Pinpoint the cell where the given text exists, returning its (x, y) midpoint coordinate. 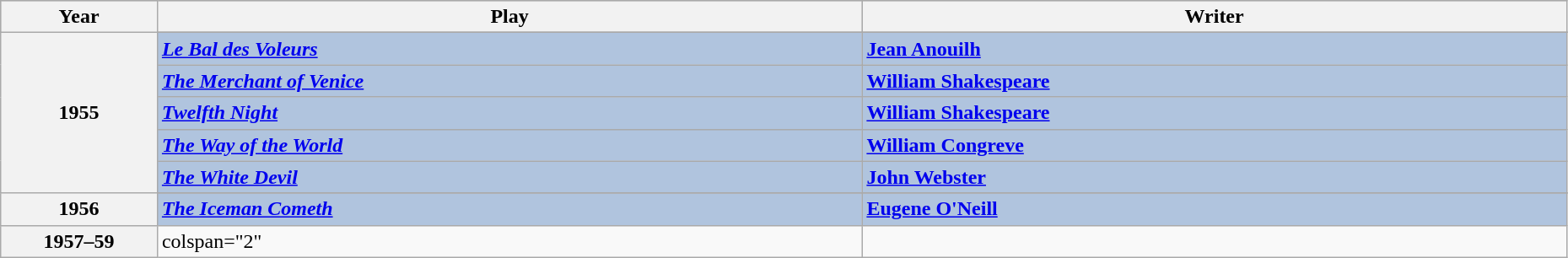
1957–59 (79, 241)
Twelfth Night (509, 113)
John Webster (1215, 177)
The Way of the World (509, 145)
colspan="2" (509, 241)
1955 (79, 113)
William Congreve (1215, 145)
The White Devil (509, 177)
1956 (79, 209)
The Merchant of Venice (509, 81)
Le Bal des Voleurs (509, 49)
Jean Anouilh (1215, 49)
Year (79, 17)
The Iceman Cometh (509, 209)
Play (509, 17)
Writer (1215, 17)
Eugene O'Neill (1215, 209)
